Pinpoint the cell where the given text exists, returning its (x, y) midpoint coordinate. 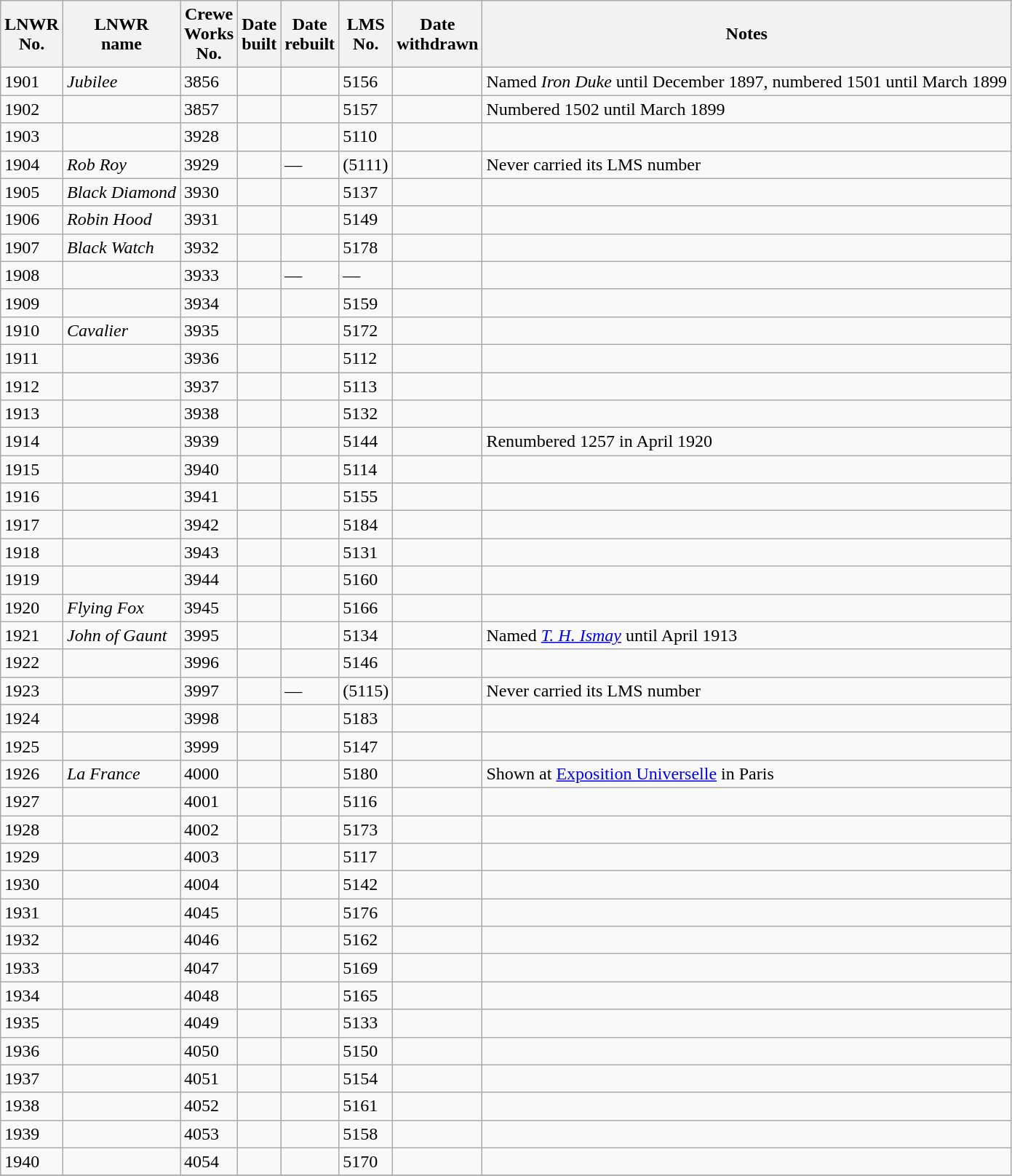
5131 (366, 552)
5173 (366, 829)
5137 (366, 192)
3929 (210, 164)
1934 (32, 996)
5154 (366, 1078)
1919 (32, 580)
5112 (366, 358)
4000 (210, 774)
Named T. H. Ismay until April 1913 (746, 635)
4046 (210, 940)
1918 (32, 552)
5113 (366, 386)
5156 (366, 82)
1923 (32, 691)
1931 (32, 913)
5183 (366, 718)
Shown at Exposition Universelle in Paris (746, 774)
4003 (210, 857)
3857 (210, 109)
3939 (210, 442)
3934 (210, 303)
John of Gaunt (121, 635)
3942 (210, 525)
5157 (366, 109)
1938 (32, 1106)
5142 (366, 885)
3997 (210, 691)
3931 (210, 220)
4054 (210, 1161)
LMSNo. (366, 34)
5184 (366, 525)
3932 (210, 247)
1920 (32, 608)
3938 (210, 414)
1937 (32, 1078)
1932 (32, 940)
La France (121, 774)
Daterebuilt (310, 34)
5147 (366, 746)
1928 (32, 829)
5165 (366, 996)
LNWRNo. (32, 34)
Rob Roy (121, 164)
1939 (32, 1134)
1916 (32, 497)
5149 (366, 220)
1908 (32, 275)
3945 (210, 608)
3941 (210, 497)
1935 (32, 1023)
CreweWorksNo. (210, 34)
3944 (210, 580)
5169 (366, 968)
3996 (210, 663)
4004 (210, 885)
4049 (210, 1023)
1907 (32, 247)
Flying Fox (121, 608)
4052 (210, 1106)
5114 (366, 469)
5133 (366, 1023)
5162 (366, 940)
1909 (32, 303)
4048 (210, 996)
1914 (32, 442)
3937 (210, 386)
5161 (366, 1106)
5180 (366, 774)
1922 (32, 663)
4050 (210, 1051)
5146 (366, 663)
3935 (210, 330)
5134 (366, 635)
3856 (210, 82)
5150 (366, 1051)
1904 (32, 164)
Renumbered 1257 in April 1920 (746, 442)
1905 (32, 192)
1940 (32, 1161)
4053 (210, 1134)
LNWRname (121, 34)
1910 (32, 330)
5117 (366, 857)
1929 (32, 857)
1901 (32, 82)
3928 (210, 137)
Datewithdrawn (438, 34)
1936 (32, 1051)
Named Iron Duke until December 1897, numbered 1501 until March 1899 (746, 82)
5172 (366, 330)
3936 (210, 358)
1933 (32, 968)
1930 (32, 885)
3930 (210, 192)
1915 (32, 469)
1921 (32, 635)
Cavalier (121, 330)
3998 (210, 718)
5176 (366, 913)
1902 (32, 109)
5110 (366, 137)
5132 (366, 414)
1925 (32, 746)
3933 (210, 275)
1913 (32, 414)
1926 (32, 774)
1927 (32, 801)
1912 (32, 386)
4045 (210, 913)
5144 (366, 442)
Jubilee (121, 82)
Robin Hood (121, 220)
5158 (366, 1134)
Notes (746, 34)
5170 (366, 1161)
1911 (32, 358)
3943 (210, 552)
1917 (32, 525)
5159 (366, 303)
5166 (366, 608)
3999 (210, 746)
5155 (366, 497)
4051 (210, 1078)
Black Diamond (121, 192)
3995 (210, 635)
4002 (210, 829)
5160 (366, 580)
Datebuilt (259, 34)
4001 (210, 801)
5116 (366, 801)
4047 (210, 968)
(5115) (366, 691)
1906 (32, 220)
1903 (32, 137)
1924 (32, 718)
3940 (210, 469)
(5111) (366, 164)
Numbered 1502 until March 1899 (746, 109)
5178 (366, 247)
Black Watch (121, 247)
